Locate the cell with the specified text and output its [X, Y] center coordinate. 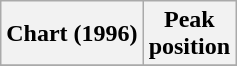
Chart (1996) [72, 34]
Peakposition [189, 34]
